Pinpoint the cell where the given text exists, returning its [x, y] midpoint coordinate. 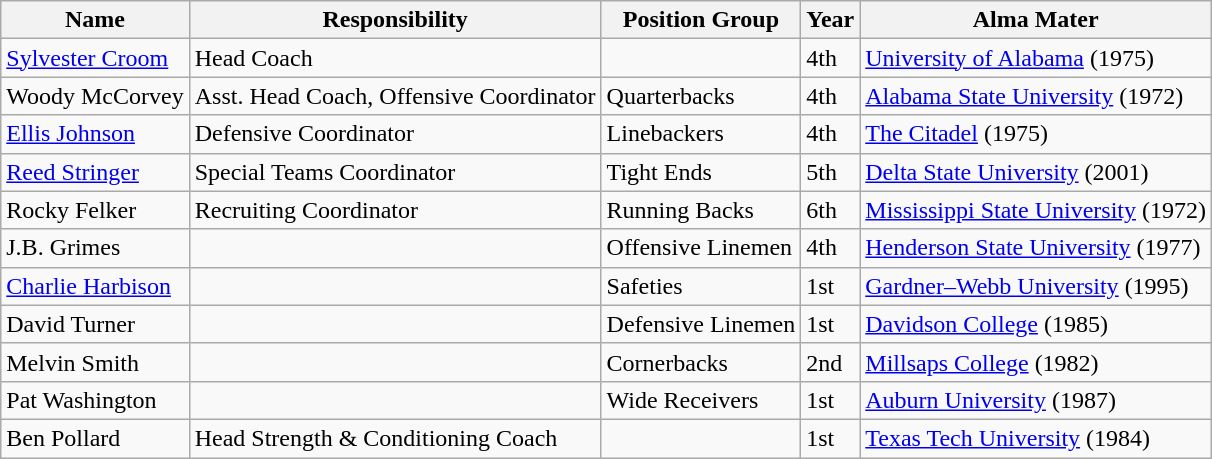
Rocky Felker [95, 210]
Wide Receivers [701, 400]
Linebackers [701, 134]
Mississippi State University (1972) [1036, 210]
The Citadel (1975) [1036, 134]
Delta State University (2001) [1036, 172]
Recruiting Coordinator [395, 210]
David Turner [95, 324]
Pat Washington [95, 400]
Gardner–Webb University (1995) [1036, 286]
5th [830, 172]
Safeties [701, 286]
Auburn University (1987) [1036, 400]
Millsaps College (1982) [1036, 362]
Quarterbacks [701, 96]
Reed Stringer [95, 172]
Running Backs [701, 210]
Special Teams Coordinator [395, 172]
Alma Mater [1036, 20]
Head Coach [395, 58]
Sylvester Croom [95, 58]
Year [830, 20]
Offensive Linemen [701, 248]
Responsibility [395, 20]
Tight Ends [701, 172]
University of Alabama (1975) [1036, 58]
Head Strength & Conditioning Coach [395, 438]
Charlie Harbison [95, 286]
Asst. Head Coach, Offensive Coordinator [395, 96]
Defensive Linemen [701, 324]
Henderson State University (1977) [1036, 248]
Ben Pollard [95, 438]
Name [95, 20]
Melvin Smith [95, 362]
Position Group [701, 20]
2nd [830, 362]
Cornerbacks [701, 362]
J.B. Grimes [95, 248]
Davidson College (1985) [1036, 324]
6th [830, 210]
Ellis Johnson [95, 134]
Alabama State University (1972) [1036, 96]
Woody McCorvey [95, 96]
Defensive Coordinator [395, 134]
Texas Tech University (1984) [1036, 438]
